Extract the (X, Y) coordinate from the center of the cell holding the provided text.  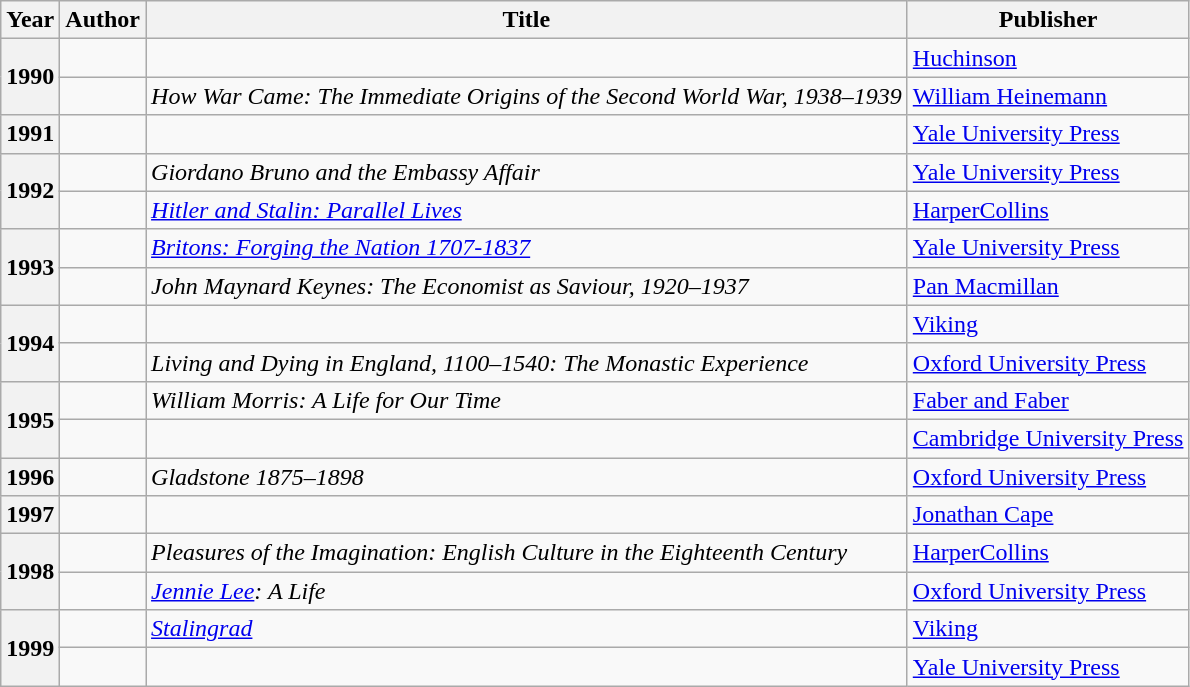
John Maynard Keynes: The Economist as Saviour, 1920–1937 (527, 286)
Faber and Faber (1048, 400)
Jonathan Cape (1048, 515)
Pan Macmillan (1048, 286)
Stalingrad (527, 629)
Jennie Lee: A Life (527, 591)
1996 (30, 477)
Year (30, 20)
1999 (30, 648)
1995 (30, 419)
Author (103, 20)
Pleasures of the Imagination: English Culture in the Eighteenth Century (527, 553)
William Morris: A Life for Our Time (527, 400)
1990 (30, 77)
Huchinson (1048, 58)
Britons: Forging the Nation 1707-1837 (527, 248)
1997 (30, 515)
How War Came: The Immediate Origins of the Second World War, 1938–1939 (527, 96)
Cambridge University Press (1048, 438)
Title (527, 20)
1993 (30, 267)
William Heinemann (1048, 96)
Giordano Bruno and the Embassy Affair (527, 172)
1994 (30, 343)
Living and Dying in England, 1100–1540: The Monastic Experience (527, 362)
1998 (30, 572)
Publisher (1048, 20)
Gladstone 1875–1898 (527, 477)
1992 (30, 191)
Hitler and Stalin: Parallel Lives (527, 210)
1991 (30, 134)
